Locate the cell with the specified text and output its (X, Y) center coordinate. 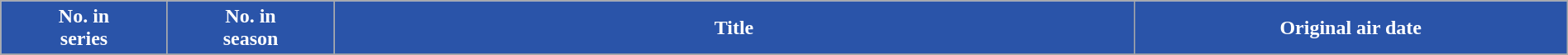
No. inseason (251, 28)
Title (734, 28)
No. inseries (84, 28)
Original air date (1350, 28)
